Search for the cell housing the specified text and yield its [X, Y] center coordinate. 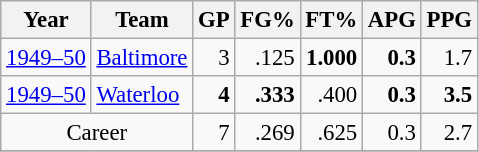
FG% [268, 20]
Career [97, 133]
.625 [332, 133]
APG [392, 20]
.125 [268, 58]
FT% [332, 20]
1.7 [449, 58]
GP [214, 20]
.333 [268, 95]
3.5 [449, 95]
3 [214, 58]
PPG [449, 20]
Year [46, 20]
.269 [268, 133]
7 [214, 133]
Team [142, 20]
4 [214, 95]
2.7 [449, 133]
Waterloo [142, 95]
Baltimore [142, 58]
.400 [332, 95]
1.000 [332, 58]
